Capture the cell that displays the provided text and extract its (x, y) central coordinate. 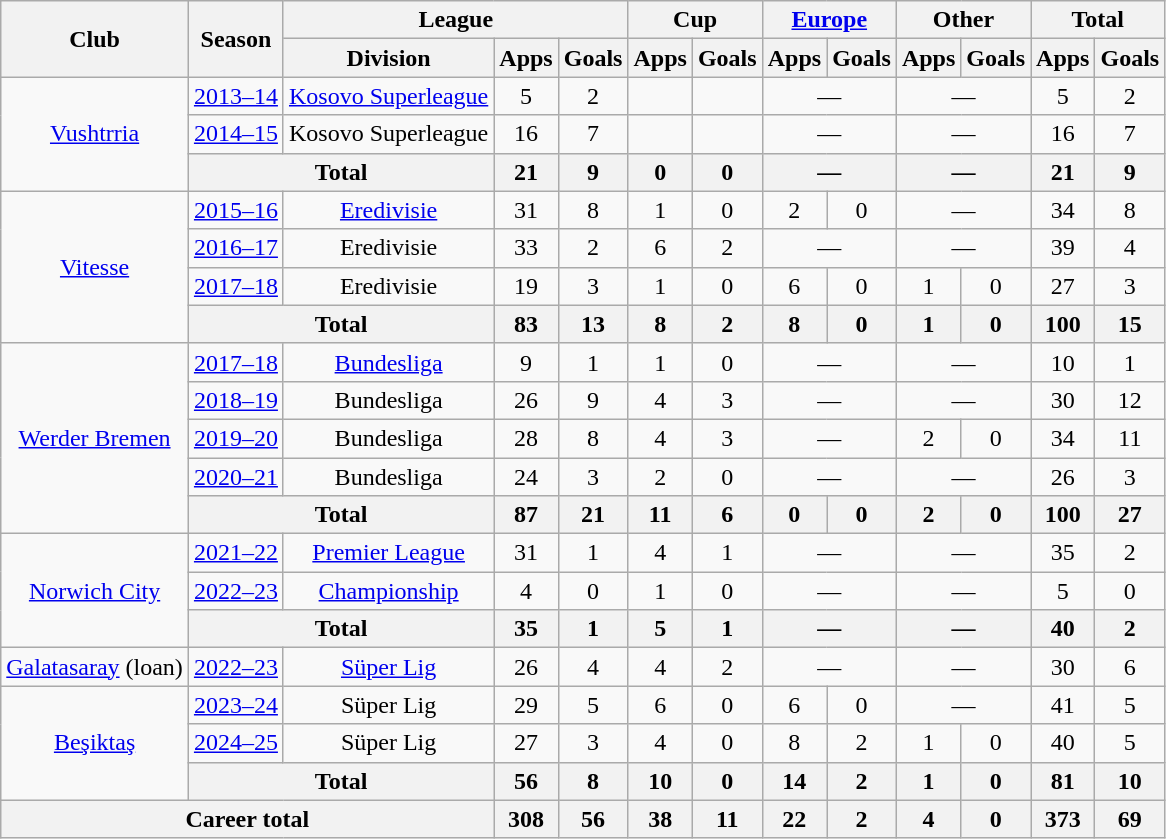
41 (1063, 705)
Other (963, 20)
2018–19 (236, 400)
39 (1063, 248)
83 (526, 324)
13 (593, 324)
29 (526, 705)
19 (526, 286)
Beşiktaş (95, 743)
2023–24 (236, 705)
308 (526, 819)
22 (794, 819)
2015–16 (236, 210)
Galatasaray (loan) (95, 667)
Club (95, 39)
Cup (695, 20)
Premier League (388, 553)
2013–14 (236, 96)
14 (794, 781)
38 (660, 819)
Vushtrria (95, 134)
28 (526, 438)
87 (526, 515)
Career total (248, 819)
Norwich City (95, 591)
2020–21 (236, 477)
2014–15 (236, 134)
Vitesse (95, 267)
12 (1130, 400)
81 (1063, 781)
2021–22 (236, 553)
33 (526, 248)
Season (236, 39)
15 (1130, 324)
Werder Bremen (95, 438)
Division (388, 58)
2024–25 (236, 743)
373 (1063, 819)
2016–17 (236, 248)
69 (1130, 819)
2019–20 (236, 438)
League (456, 20)
Europe (829, 20)
24 (526, 477)
Championship (388, 591)
